Capture the cell that displays the provided text and extract its [x, y] central coordinate. 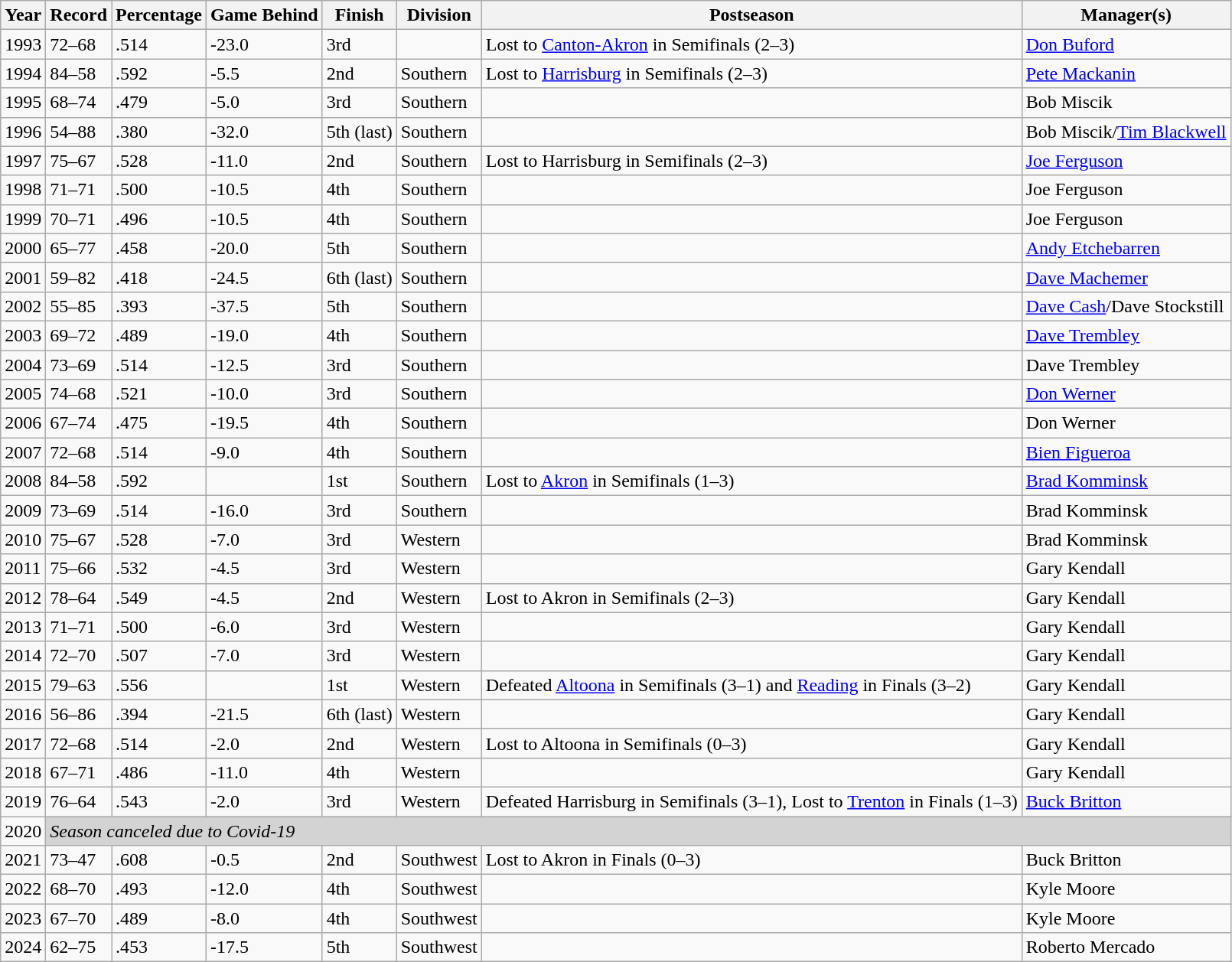
2022 [23, 889]
1999 [23, 219]
-23.0 [264, 44]
Pete Mackanin [1126, 73]
1995 [23, 103]
.486 [159, 772]
-0.5 [264, 860]
1996 [23, 132]
-17.5 [264, 947]
-8.0 [264, 918]
Game Behind [264, 15]
2019 [23, 801]
.507 [159, 656]
2008 [23, 481]
.418 [159, 277]
69–72 [79, 335]
Dave Cash/Dave Stockstill [1126, 306]
.532 [159, 569]
Percentage [159, 15]
Dave Machemer [1126, 277]
.521 [159, 394]
.380 [159, 132]
.496 [159, 219]
-19.0 [264, 335]
68–74 [79, 103]
68–70 [79, 889]
-19.5 [264, 423]
73–47 [79, 860]
2013 [23, 627]
Defeated Harrisburg in Semifinals (3–1), Lost to Trenton in Finals (1–3) [751, 801]
67–70 [79, 918]
Record [79, 15]
70–71 [79, 219]
Division [439, 15]
-20.0 [264, 248]
56–86 [79, 714]
-12.5 [264, 365]
.453 [159, 947]
2006 [23, 423]
59–82 [79, 277]
-6.0 [264, 627]
Bien Figueroa [1126, 452]
.458 [159, 248]
-32.0 [264, 132]
Year [23, 15]
Bob Miscik [1126, 103]
78–64 [79, 598]
Lost to Akron in Semifinals (1–3) [751, 481]
2005 [23, 394]
2010 [23, 540]
Lost to Canton-Akron in Semifinals (2–3) [751, 44]
2011 [23, 569]
Lost to Akron in Semifinals (2–3) [751, 598]
2017 [23, 743]
1993 [23, 44]
2009 [23, 510]
-21.5 [264, 714]
-24.5 [264, 277]
-16.0 [264, 510]
2020 [23, 830]
2003 [23, 335]
Lost to Altoona in Semifinals (0–3) [751, 743]
54–88 [79, 132]
Finish [360, 15]
1997 [23, 161]
Don Buford [1126, 44]
Lost to Akron in Finals (0–3) [751, 860]
2015 [23, 685]
Defeated Altoona in Semifinals (3–1) and Reading in Finals (3–2) [751, 685]
2001 [23, 277]
74–68 [79, 394]
.393 [159, 306]
76–64 [79, 801]
67–74 [79, 423]
.549 [159, 598]
2021 [23, 860]
Manager(s) [1126, 15]
75–66 [79, 569]
2016 [23, 714]
.475 [159, 423]
2024 [23, 947]
.556 [159, 685]
2023 [23, 918]
55–85 [79, 306]
2014 [23, 656]
Bob Miscik/Tim Blackwell [1126, 132]
65–77 [79, 248]
-5.5 [264, 73]
-37.5 [264, 306]
.608 [159, 860]
2000 [23, 248]
.479 [159, 103]
79–63 [79, 685]
2012 [23, 598]
Andy Etchebarren [1126, 248]
2002 [23, 306]
-5.0 [264, 103]
2018 [23, 772]
.543 [159, 801]
-10.0 [264, 394]
Roberto Mercado [1126, 947]
.394 [159, 714]
-9.0 [264, 452]
1998 [23, 190]
2004 [23, 365]
Season canceled due to Covid-19 [638, 830]
72–70 [79, 656]
-12.0 [264, 889]
Postseason [751, 15]
5th (last) [360, 132]
.493 [159, 889]
62–75 [79, 947]
1994 [23, 73]
2007 [23, 452]
67–71 [79, 772]
